Return the [X, Y] coordinate for the center point of the cell that contains the specified text.  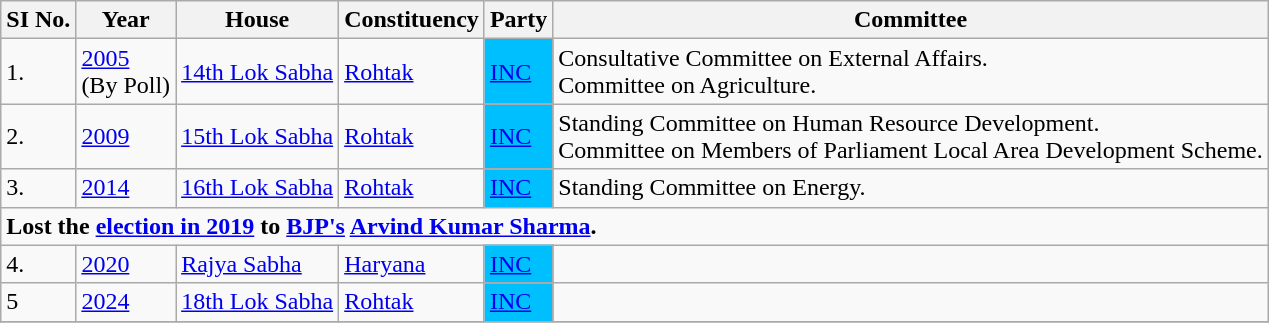
House [258, 20]
18th Lok Sabha [258, 302]
Party [518, 20]
Year [126, 20]
15th Lok Sabha [258, 136]
2005(By Poll) [126, 72]
SI No. [38, 20]
Lost the election in 2019 to BJP's Arvind Kumar Sharma. [635, 226]
Standing Committee on Energy. [911, 188]
2014 [126, 188]
Committee [911, 20]
2020 [126, 264]
2. [38, 136]
1. [38, 72]
Rajya Sabha [258, 264]
2009 [126, 136]
Standing Committee on Human Resource Development. Committee on Members of Parliament Local Area Development Scheme. [911, 136]
4. [38, 264]
Haryana [412, 264]
16th Lok Sabha [258, 188]
5 [38, 302]
3. [38, 188]
2024 [126, 302]
Consultative Committee on External Affairs. Committee on Agriculture. [911, 72]
Constituency [412, 20]
14th Lok Sabha [258, 72]
